Return the (x, y) coordinate for the center point of the cell that contains the specified text.  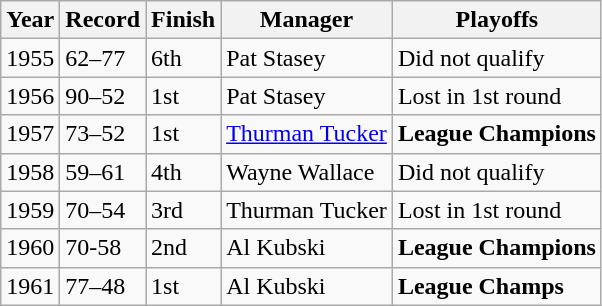
1960 (30, 248)
90–52 (103, 96)
1961 (30, 286)
1959 (30, 210)
League Champs (496, 286)
62–77 (103, 58)
1957 (30, 134)
Wayne Wallace (307, 172)
Finish (184, 20)
Manager (307, 20)
6th (184, 58)
70–54 (103, 210)
77–48 (103, 286)
1956 (30, 96)
70-58 (103, 248)
2nd (184, 248)
3rd (184, 210)
1958 (30, 172)
73–52 (103, 134)
59–61 (103, 172)
Year (30, 20)
4th (184, 172)
Playoffs (496, 20)
Record (103, 20)
1955 (30, 58)
